Output the (X, Y) coordinate of the center of the cell containing the given text.  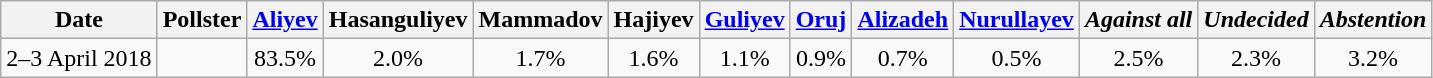
1.1% (744, 58)
Hajiyev (654, 20)
Abstention (1373, 20)
83.5% (285, 58)
2.3% (1256, 58)
Against all (1138, 20)
Hasanguliyev (398, 20)
2–3 April 2018 (79, 58)
Undecided (1256, 20)
2.0% (398, 58)
Oruj (821, 20)
2.5% (1138, 58)
0.5% (1017, 58)
Nurullayev (1017, 20)
Aliyev (285, 20)
Guliyev (744, 20)
Date (79, 20)
1.6% (654, 58)
Pollster (202, 20)
1.7% (540, 58)
Mammadov (540, 20)
Alizadeh (903, 20)
3.2% (1373, 58)
0.9% (821, 58)
0.7% (903, 58)
